Extract the (X, Y) coordinate from the center of the cell holding the provided text.  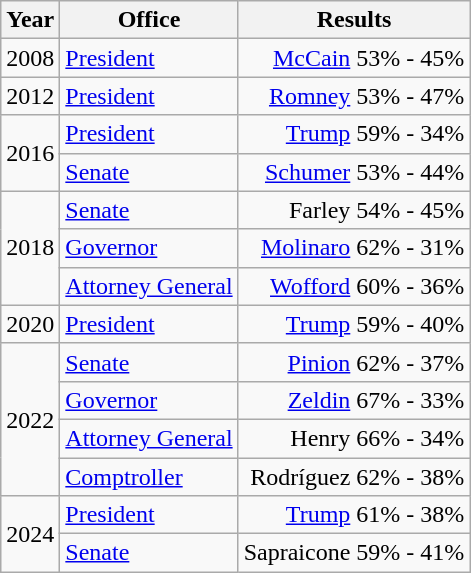
Henry 66% - 34% (354, 438)
Trump 61% - 38% (354, 515)
2016 (30, 153)
Office (149, 20)
Rodríguez 62% - 38% (354, 477)
Year (30, 20)
Trump 59% - 34% (354, 134)
Sapraicone 59% - 41% (354, 553)
Molinaro 62% - 31% (354, 248)
Zeldin 67% - 33% (354, 400)
Farley 54% - 45% (354, 210)
Schumer 53% - 44% (354, 172)
Trump 59% - 40% (354, 324)
2024 (30, 534)
Results (354, 20)
Comptroller (149, 477)
Wofford 60% - 36% (354, 286)
2022 (30, 419)
2008 (30, 58)
McCain 53% - 45% (354, 58)
2018 (30, 248)
2020 (30, 324)
Pinion 62% - 37% (354, 362)
2012 (30, 96)
Romney 53% - 47% (354, 96)
